Extract the [X, Y] coordinate from the center of the cell holding the provided text.  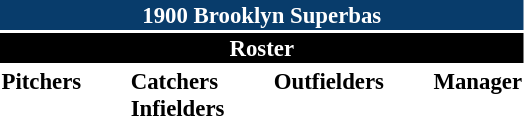
1900 Brooklyn Superbas [262, 15]
Roster [262, 48]
